Pinpoint the cell where the given text exists, returning its [X, Y] midpoint coordinate. 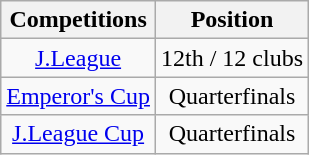
Emperor's Cup [78, 96]
Position [232, 20]
12th / 12 clubs [232, 58]
J.League [78, 58]
Competitions [78, 20]
J.League Cup [78, 134]
